For the text-containing cell, return its midpoint in [x, y] coordinate format. 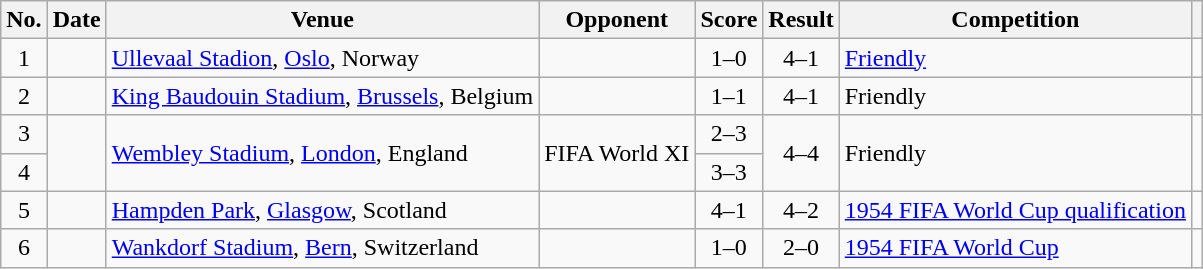
FIFA World XI [617, 153]
No. [24, 20]
Competition [1015, 20]
4 [24, 172]
Opponent [617, 20]
Venue [322, 20]
King Baudouin Stadium, Brussels, Belgium [322, 96]
Date [76, 20]
4–4 [801, 153]
3–3 [729, 172]
Score [729, 20]
Wembley Stadium, London, England [322, 153]
5 [24, 210]
1 [24, 58]
1–1 [729, 96]
Hampden Park, Glasgow, Scotland [322, 210]
1954 FIFA World Cup [1015, 248]
2 [24, 96]
2–0 [801, 248]
2–3 [729, 134]
Result [801, 20]
Ullevaal Stadion, Oslo, Norway [322, 58]
4–2 [801, 210]
Wankdorf Stadium, Bern, Switzerland [322, 248]
3 [24, 134]
6 [24, 248]
1954 FIFA World Cup qualification [1015, 210]
